Detect which cell encompasses the target text, then output its [x, y] center coordinate. 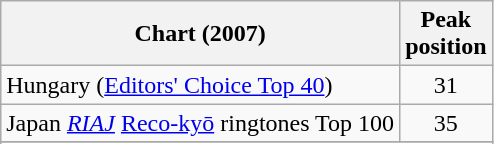
35 [446, 123]
Chart (2007) [200, 34]
Hungary (Editors' Choice Top 40) [200, 85]
Peakposition [446, 34]
Japan RIAJ Reco-kyō ringtones Top 100 [200, 123]
31 [446, 85]
